Scan for the cell matching the given text and deliver its [X, Y] coordinate at center. 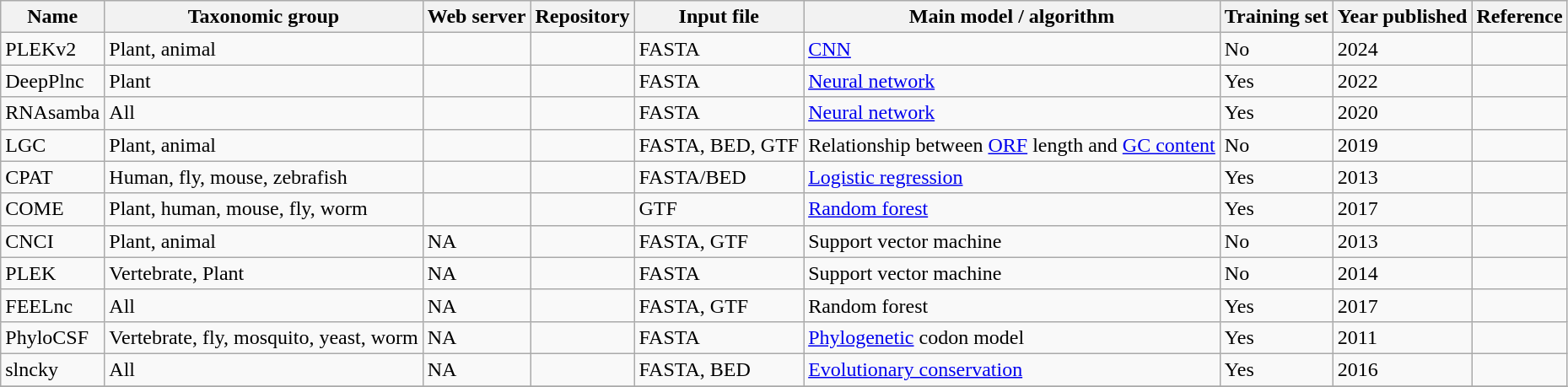
2011 [1402, 337]
2020 [1402, 113]
FASTA, BED, GTF [719, 145]
2022 [1402, 81]
Relationship between ORF length and GC content [1012, 145]
slncky [52, 369]
RNAsamba [52, 113]
2014 [1402, 273]
2024 [1402, 49]
Main model / algorithm [1012, 17]
GTF [719, 209]
Training set [1276, 17]
LGC [52, 145]
PLEK [52, 273]
CNCI [52, 241]
Taxonomic group [263, 17]
Reference [1520, 17]
PLEKv2 [52, 49]
Plant, human, mouse, fly, worm [263, 209]
DeepPlnc [52, 81]
FEELnc [52, 305]
Plant [263, 81]
FASTA/BED [719, 177]
Vertebrate, fly, mosquito, yeast, worm [263, 337]
Logistic regression [1012, 177]
2019 [1402, 145]
CNN [1012, 49]
COME [52, 209]
FASTA, BED [719, 369]
Input file [719, 17]
Year published [1402, 17]
Human, fly, mouse, zebrafish [263, 177]
Name [52, 17]
PhyloCSF [52, 337]
CPAT [52, 177]
Repository [582, 17]
Vertebrate, Plant [263, 273]
Phylogenetic codon model [1012, 337]
2016 [1402, 369]
Evolutionary conservation [1012, 369]
Web server [477, 17]
